Search for the cell housing the specified text and yield its [X, Y] center coordinate. 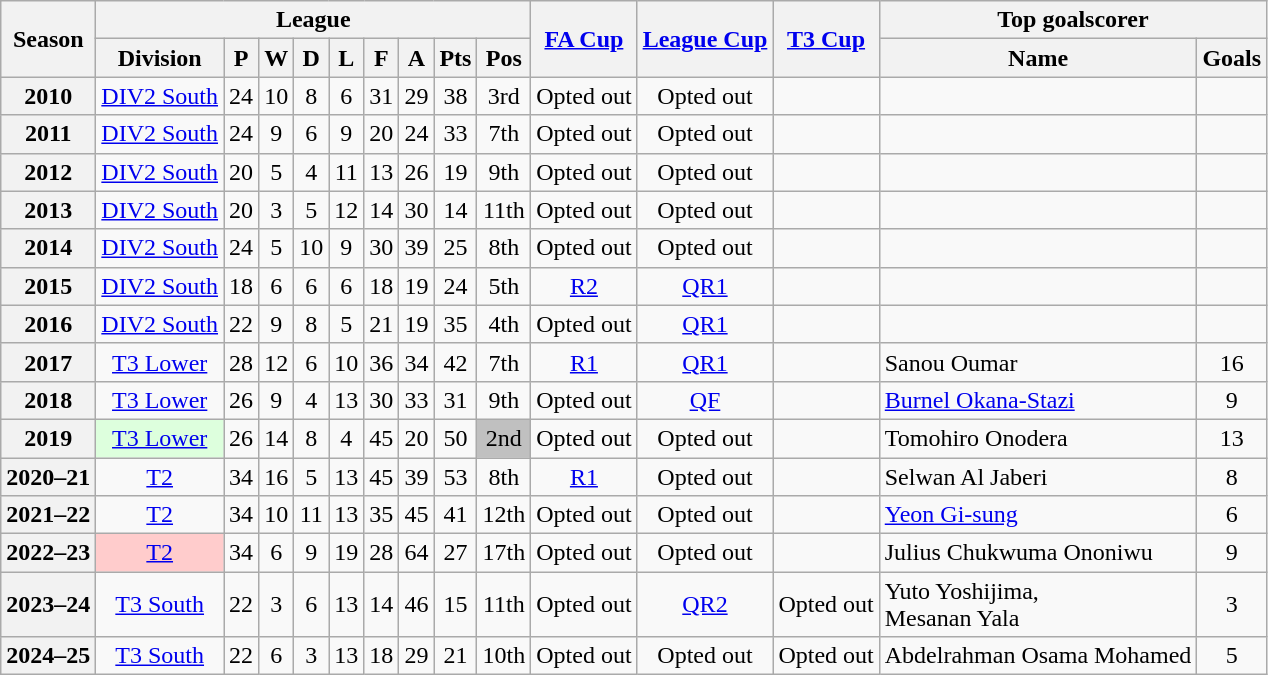
5th [504, 286]
R2 [584, 286]
2021–22 [48, 515]
12th [504, 515]
Burnel Okana-Stazi [1038, 400]
27 [456, 553]
W [276, 58]
L [346, 58]
Name [1038, 58]
FA Cup [584, 39]
Julius Chukwuma Ononiwu [1038, 553]
2012 [48, 172]
3rd [504, 96]
League [314, 20]
Sanou Oumar [1038, 362]
P [242, 58]
2014 [48, 248]
2011 [48, 134]
2019 [48, 438]
A [416, 58]
Tomohiro Onodera [1038, 438]
QR2 [705, 604]
36 [382, 362]
2015 [48, 286]
42 [456, 362]
4th [504, 324]
Top goalscorer [1072, 20]
2018 [48, 400]
Selwan Al Jaberi [1038, 477]
2020–21 [48, 477]
64 [416, 553]
25 [456, 248]
2022–23 [48, 553]
41 [456, 515]
2nd [504, 438]
Goals [1232, 58]
League Cup [705, 39]
2024–25 [48, 656]
10th [504, 656]
F [382, 58]
Abdelrahman Osama Mohamed [1038, 656]
50 [456, 438]
Yuto Yoshijima, Mesanan Yala [1038, 604]
Pos [504, 58]
Yeon Gi-sung [1038, 515]
2023–24 [48, 604]
Pts [456, 58]
QF [705, 400]
53 [456, 477]
Season [48, 39]
D [312, 58]
46 [416, 604]
15 [456, 604]
Division [160, 58]
17th [504, 553]
T3 Cup [826, 39]
2017 [48, 362]
38 [456, 96]
2016 [48, 324]
2013 [48, 210]
2010 [48, 96]
